Determine the (x, y) coordinate at the center of the cell enclosing the given text.  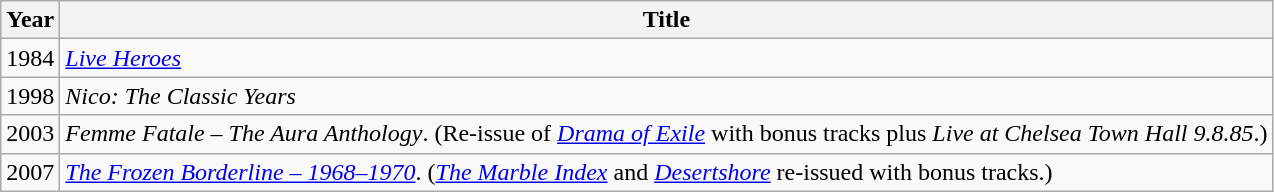
Nico: The Classic Years (666, 96)
1984 (30, 58)
Title (666, 20)
Year (30, 20)
2003 (30, 134)
1998 (30, 96)
Femme Fatale – The Aura Anthology. (Re-issue of Drama of Exile with bonus tracks plus Live at Chelsea Town Hall 9.8.85.) (666, 134)
Live Heroes (666, 58)
2007 (30, 172)
The Frozen Borderline – 1968–1970. (The Marble Index and Desertshore re-issued with bonus tracks.) (666, 172)
